For the text-containing cell, return its midpoint in (x, y) coordinate format. 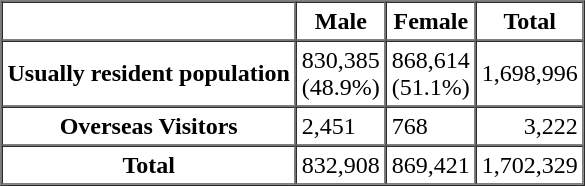
1,698,996 (530, 73)
768 (431, 126)
Overseas Visitors (149, 126)
Usually resident population (149, 73)
Female (431, 22)
868,614 (51.1%) (431, 73)
1,702,329 (530, 166)
832,908 (341, 166)
830,385 (48.9%) (341, 73)
869,421 (431, 166)
3,222 (530, 126)
Male (341, 22)
2,451 (341, 126)
